Pinpoint the cell where the given text exists, returning its [x, y] midpoint coordinate. 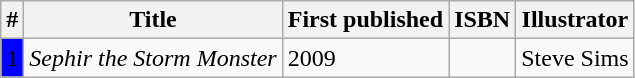
1 [12, 58]
# [12, 20]
ISBN [482, 20]
2009 [365, 58]
Sephir the Storm Monster [153, 58]
First published [365, 20]
Steve Sims [575, 58]
Title [153, 20]
Illustrator [575, 20]
